Find where the given text appears and provide that cell's center as (X, Y) coordinate. 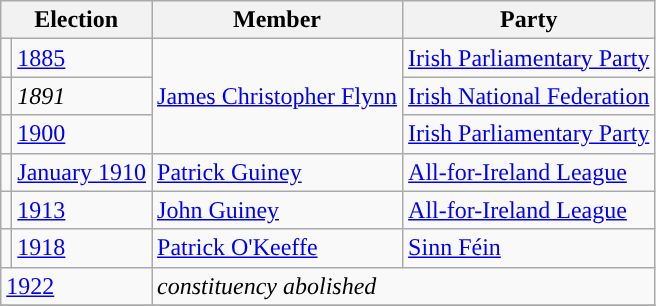
John Guiney (278, 210)
1922 (76, 286)
Patrick Guiney (278, 172)
Election (76, 20)
1885 (82, 58)
James Christopher Flynn (278, 96)
Member (278, 20)
Sinn Féin (529, 248)
Irish National Federation (529, 96)
1918 (82, 248)
January 1910 (82, 172)
1900 (82, 134)
constituency abolished (404, 286)
Patrick O'Keeffe (278, 248)
1891 (82, 96)
1913 (82, 210)
Party (529, 20)
